For the text-containing cell, return its midpoint in (x, y) coordinate format. 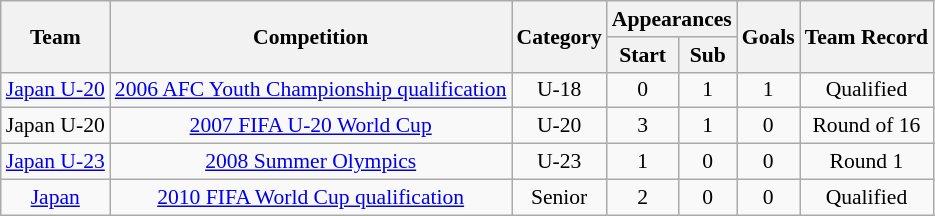
Sub (708, 55)
Team (56, 36)
Round of 16 (866, 126)
2 (643, 197)
Team Record (866, 36)
Competition (311, 36)
Round 1 (866, 162)
2008 Summer Olympics (311, 162)
U-20 (560, 126)
Start (643, 55)
Appearances (672, 19)
Category (560, 36)
Goals (768, 36)
U-23 (560, 162)
Japan U-23 (56, 162)
2006 AFC Youth Championship qualification (311, 90)
Japan (56, 197)
2007 FIFA U-20 World Cup (311, 126)
2010 FIFA World Cup qualification (311, 197)
Senior (560, 197)
3 (643, 126)
U-18 (560, 90)
